From the cell containing the given text, extract its center point as [x, y] coordinate. 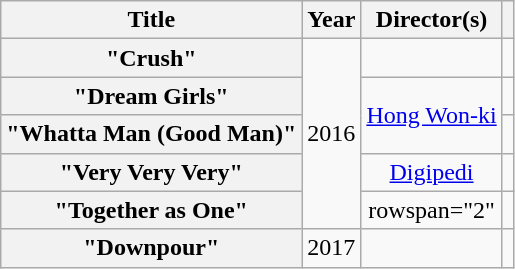
"Dream Girls" [152, 96]
"Together as One" [152, 210]
Title [152, 20]
Director(s) [432, 20]
Digipedi [432, 172]
Hong Won-ki [432, 115]
"Downpour" [152, 248]
"Crush" [152, 58]
2017 [332, 248]
2016 [332, 134]
rowspan="2" [432, 210]
Year [332, 20]
"Very Very Very" [152, 172]
"Whatta Man (Good Man)" [152, 134]
